Return [X, Y] of the center of cell containing provided text 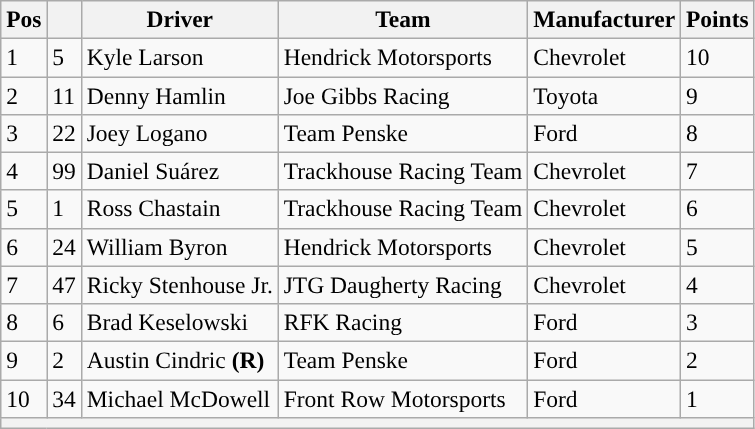
Joey Logano [180, 133]
JTG Daugherty Racing [402, 285]
Driver [180, 19]
Points [718, 19]
Austin Cindric (R) [180, 360]
Ross Chastain [180, 209]
Toyota [604, 95]
47 [64, 285]
Manufacturer [604, 19]
Michael McDowell [180, 398]
Kyle Larson [180, 57]
34 [64, 398]
Team [402, 19]
Pos [24, 19]
William Byron [180, 247]
Denny Hamlin [180, 95]
11 [64, 95]
Daniel Suárez [180, 171]
Ricky Stenhouse Jr. [180, 285]
RFK Racing [402, 322]
22 [64, 133]
99 [64, 171]
Brad Keselowski [180, 322]
Joe Gibbs Racing [402, 95]
24 [64, 247]
Front Row Motorsports [402, 398]
